Locate the cell with the specified text and output its [X, Y] center coordinate. 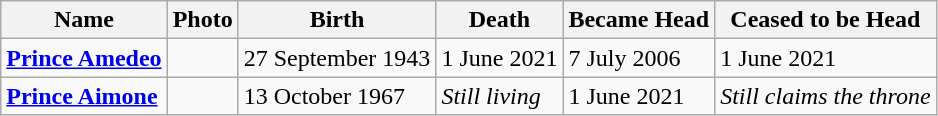
Photo [202, 20]
Became Head [639, 20]
7 July 2006 [639, 58]
27 September 1943 [337, 58]
Prince Amedeo [84, 58]
Still living [500, 96]
Still claims the throne [826, 96]
Name [84, 20]
Prince Aimone [84, 96]
13 October 1967 [337, 96]
Ceased to be Head [826, 20]
Death [500, 20]
Birth [337, 20]
